From the cell containing the given text, extract its center point as [X, Y] coordinate. 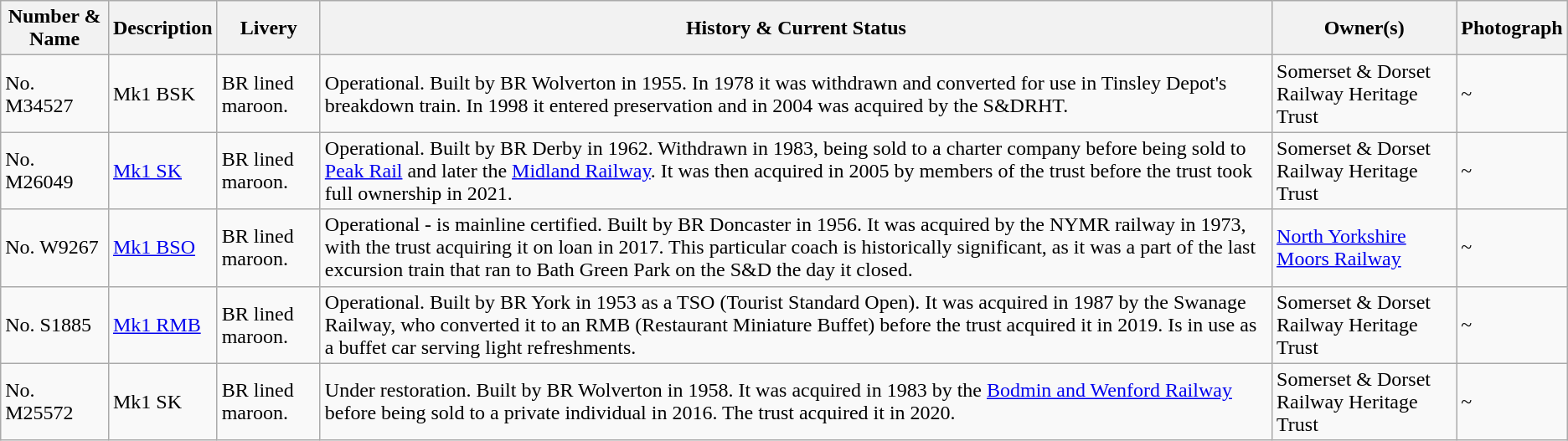
No. M26049 [55, 171]
No. M25572 [55, 402]
Livery [268, 28]
No. S1885 [55, 325]
Number & Name [55, 28]
Mk1 BSO [162, 248]
Mk1 RMB [162, 325]
Description [162, 28]
No. M34527 [55, 94]
Mk1 BSK [162, 94]
History & Current Status [796, 28]
Owner(s) [1364, 28]
Photograph [1512, 28]
North Yorkshire Moors Railway [1364, 248]
No. W9267 [55, 248]
